Pinpoint the cell where the given text exists, returning its [X, Y] midpoint coordinate. 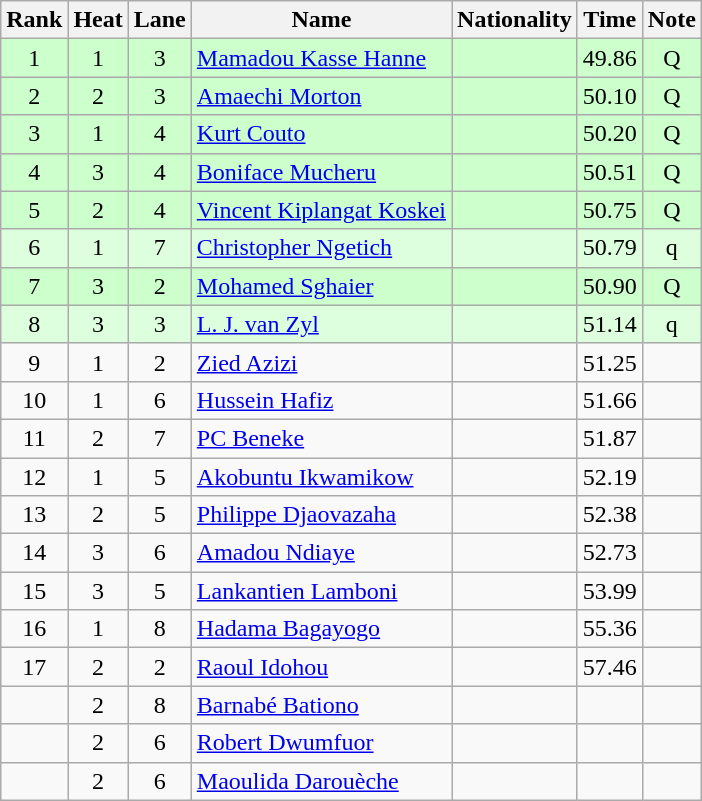
Note [672, 20]
Amaechi Morton [321, 96]
50.20 [610, 134]
51.14 [610, 324]
Nationality [515, 20]
PC Beneke [321, 438]
12 [34, 477]
Zied Azizi [321, 362]
50.90 [610, 286]
15 [34, 591]
Rank [34, 20]
Maoulida Darouèche [321, 781]
50.75 [610, 210]
Lankantien Lamboni [321, 591]
57.46 [610, 667]
16 [34, 629]
49.86 [610, 58]
14 [34, 553]
51.87 [610, 438]
Mamadou Kasse Hanne [321, 58]
Vincent Kiplangat Koskei [321, 210]
50.51 [610, 172]
52.38 [610, 515]
52.73 [610, 553]
53.99 [610, 591]
9 [34, 362]
52.19 [610, 477]
11 [34, 438]
50.79 [610, 248]
Boniface Mucheru [321, 172]
Name [321, 20]
51.66 [610, 400]
17 [34, 667]
Raoul Idohou [321, 667]
Christopher Ngetich [321, 248]
50.10 [610, 96]
51.25 [610, 362]
13 [34, 515]
Hadama Bagayogo [321, 629]
Philippe Djaovazaha [321, 515]
Barnabé Bationo [321, 705]
Heat [98, 20]
Time [610, 20]
Kurt Couto [321, 134]
55.36 [610, 629]
L. J. van Zyl [321, 324]
Robert Dwumfuor [321, 743]
Lane [160, 20]
Akobuntu Ikwamikow [321, 477]
10 [34, 400]
Amadou Ndiaye [321, 553]
Hussein Hafiz [321, 400]
Mohamed Sghaier [321, 286]
